For the text-containing cell, return its midpoint in (X, Y) coordinate format. 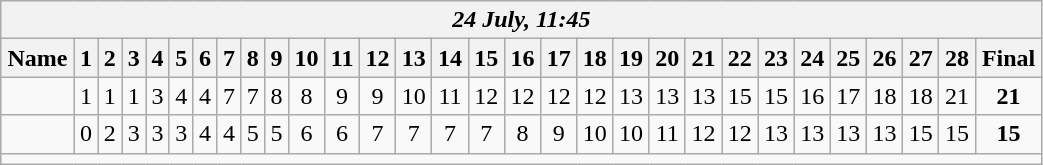
24 July, 11:45 (522, 20)
Final (1008, 58)
Name (38, 58)
26 (884, 58)
14 (450, 58)
28 (957, 58)
24 (812, 58)
20 (667, 58)
23 (776, 58)
25 (848, 58)
27 (921, 58)
0 (86, 134)
19 (631, 58)
22 (740, 58)
